Search for the cell housing the specified text and yield its [x, y] center coordinate. 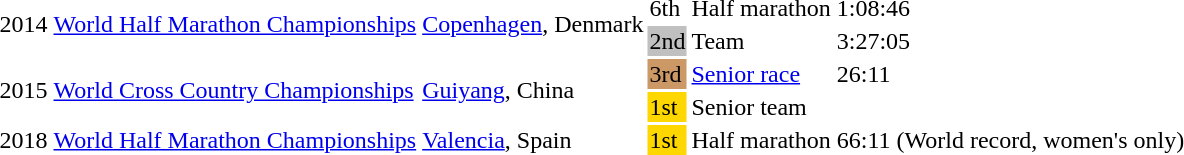
Half marathon [761, 140]
3rd [668, 74]
2nd [668, 41]
Valencia, Spain [533, 140]
Senior race [761, 74]
Guiyang, China [533, 90]
World Half Marathon Championships [235, 140]
Senior team [761, 107]
World Cross Country Championships [235, 90]
Team [761, 41]
